Locate the cell with the specified text and output its (x, y) center coordinate. 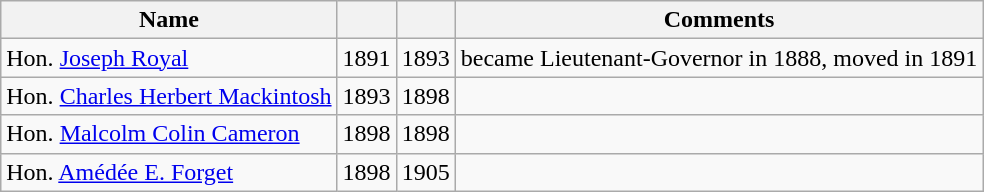
Comments (719, 20)
became Lieutenant-Governor in 1888, moved in 1891 (719, 58)
1905 (426, 172)
Hon. Joseph Royal (169, 58)
Hon. Malcolm Colin Cameron (169, 134)
Hon. Charles Herbert Mackintosh (169, 96)
1891 (366, 58)
Hon. Amédée E. Forget (169, 172)
Name (169, 20)
